Locate the cell with the specified text and output its (x, y) center coordinate. 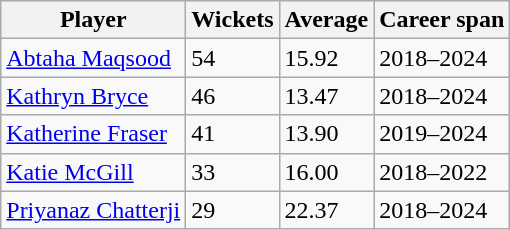
Average (326, 20)
16.00 (326, 172)
15.92 (326, 58)
Career span (442, 20)
54 (232, 58)
46 (232, 96)
41 (232, 134)
13.90 (326, 134)
29 (232, 210)
2019–2024 (442, 134)
22.37 (326, 210)
Kathryn Bryce (94, 96)
33 (232, 172)
Priyanaz Chatterji (94, 210)
2018–2022 (442, 172)
Katie McGill (94, 172)
Player (94, 20)
Wickets (232, 20)
Katherine Fraser (94, 134)
13.47 (326, 96)
Abtaha Maqsood (94, 58)
